Search for the cell housing the specified text and yield its [X, Y] center coordinate. 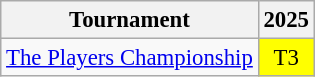
The Players Championship [130, 58]
Tournament [130, 20]
2025 [286, 20]
T3 [286, 58]
